Locate the cell with the specified text and output its (x, y) center coordinate. 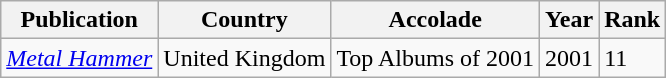
United Kingdom (244, 58)
Accolade (436, 20)
Year (570, 20)
Country (244, 20)
Top Albums of 2001 (436, 58)
2001 (570, 58)
11 (632, 58)
Metal Hammer (80, 58)
Publication (80, 20)
Rank (632, 20)
